Capture the cell that displays the provided text and extract its [x, y] central coordinate. 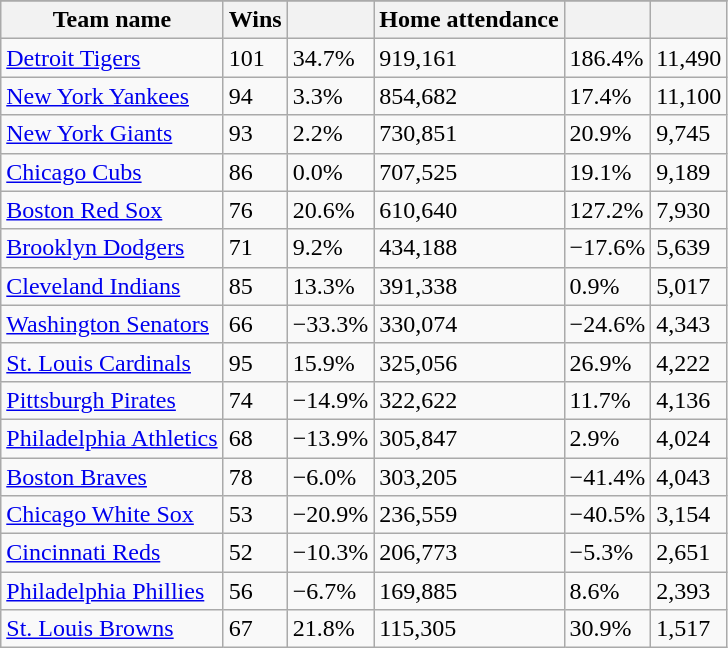
4,136 [689, 400]
−14.9% [330, 400]
11,100 [689, 96]
20.9% [608, 134]
−24.6% [608, 324]
−20.9% [330, 515]
391,338 [469, 286]
3.3% [330, 96]
11.7% [608, 400]
Pittsburgh Pirates [112, 400]
Philadelphia Athletics [112, 438]
919,161 [469, 58]
101 [255, 58]
2,393 [689, 591]
1,517 [689, 629]
New York Yankees [112, 96]
St. Louis Cardinals [112, 362]
21.8% [330, 629]
19.1% [608, 172]
5,639 [689, 248]
Cleveland Indians [112, 286]
9.2% [330, 248]
Team name [112, 20]
2.9% [608, 438]
115,305 [469, 629]
71 [255, 248]
9,189 [689, 172]
66 [255, 324]
−6.7% [330, 591]
85 [255, 286]
Boston Red Sox [112, 210]
0.0% [330, 172]
9,745 [689, 134]
610,640 [469, 210]
169,885 [469, 591]
236,559 [469, 515]
5,017 [689, 286]
186.4% [608, 58]
305,847 [469, 438]
Brooklyn Dodgers [112, 248]
Washington Senators [112, 324]
Philadelphia Phillies [112, 591]
52 [255, 553]
7,930 [689, 210]
−10.3% [330, 553]
8.6% [608, 591]
17.4% [608, 96]
325,056 [469, 362]
95 [255, 362]
730,851 [469, 134]
26.9% [608, 362]
13.3% [330, 286]
322,622 [469, 400]
2,651 [689, 553]
3,154 [689, 515]
−13.9% [330, 438]
−5.3% [608, 553]
Cincinnati Reds [112, 553]
68 [255, 438]
854,682 [469, 96]
Wins [255, 20]
4,024 [689, 438]
−17.6% [608, 248]
67 [255, 629]
4,222 [689, 362]
206,773 [469, 553]
15.9% [330, 362]
Home attendance [469, 20]
93 [255, 134]
434,188 [469, 248]
56 [255, 591]
Boston Braves [112, 477]
11,490 [689, 58]
330,074 [469, 324]
4,043 [689, 477]
Chicago Cubs [112, 172]
127.2% [608, 210]
New York Giants [112, 134]
74 [255, 400]
78 [255, 477]
303,205 [469, 477]
−33.3% [330, 324]
76 [255, 210]
St. Louis Browns [112, 629]
0.9% [608, 286]
20.6% [330, 210]
707,525 [469, 172]
34.7% [330, 58]
53 [255, 515]
4,343 [689, 324]
86 [255, 172]
Detroit Tigers [112, 58]
30.9% [608, 629]
−40.5% [608, 515]
2.2% [330, 134]
Chicago White Sox [112, 515]
94 [255, 96]
−41.4% [608, 477]
−6.0% [330, 477]
